Pinpoint the cell where the given text exists, returning its (x, y) midpoint coordinate. 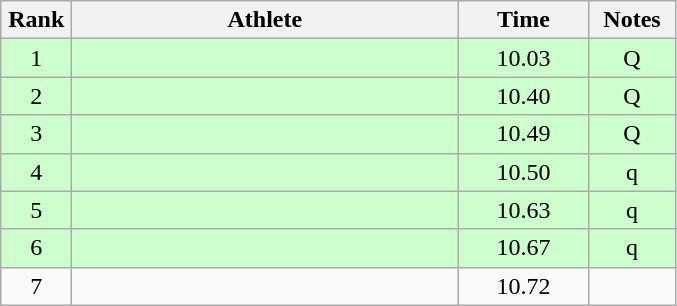
10.50 (524, 172)
Notes (632, 20)
10.03 (524, 58)
5 (36, 210)
6 (36, 248)
Rank (36, 20)
10.40 (524, 96)
10.63 (524, 210)
7 (36, 286)
Time (524, 20)
Athlete (265, 20)
1 (36, 58)
10.67 (524, 248)
3 (36, 134)
10.49 (524, 134)
10.72 (524, 286)
4 (36, 172)
2 (36, 96)
